Return the (x, y) coordinate for the center point of the cell that contains the specified text.  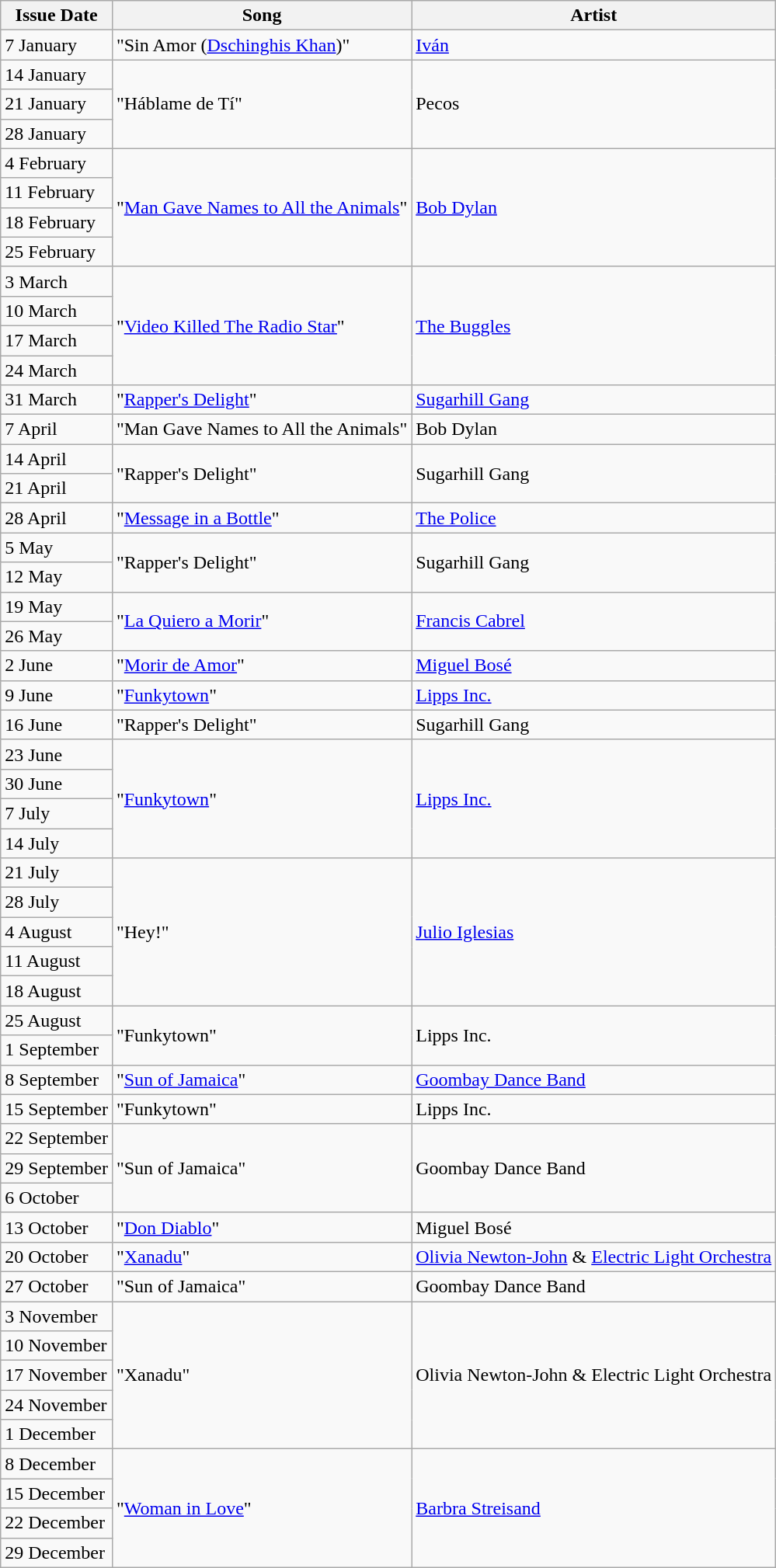
Pecos (593, 104)
9 June (57, 695)
The Buggles (593, 325)
30 June (57, 784)
25 August (57, 1020)
29 December (57, 1552)
14 January (57, 75)
28 July (57, 902)
4 February (57, 163)
19 May (57, 607)
7 January (57, 45)
28 January (57, 134)
14 April (57, 459)
21 January (57, 104)
24 November (57, 1405)
Francis Cabrel (593, 621)
10 November (57, 1346)
21 April (57, 488)
Julio Iglesias (593, 932)
26 May (57, 636)
14 July (57, 843)
The Police (593, 518)
22 December (57, 1523)
20 October (57, 1257)
10 March (57, 311)
24 March (57, 370)
21 July (57, 873)
"La Quiero a Morir" (261, 621)
Iván (593, 45)
13 October (57, 1227)
5 May (57, 548)
Song (261, 16)
31 March (57, 400)
"Message in a Bottle" (261, 518)
Issue Date (57, 16)
"Video Killed The Radio Star" (261, 325)
28 April (57, 518)
27 October (57, 1286)
4 August (57, 932)
"Don Diablo" (261, 1227)
1 December (57, 1434)
25 February (57, 252)
15 September (57, 1109)
"Sin Amor (Dschinghis Khan)" (261, 45)
"Háblame de Tí" (261, 104)
3 March (57, 281)
8 December (57, 1464)
"Morir de Amor" (261, 666)
2 June (57, 666)
8 September (57, 1080)
1 September (57, 1050)
7 April (57, 429)
11 August (57, 961)
22 September (57, 1139)
7 July (57, 813)
18 August (57, 991)
16 June (57, 725)
29 September (57, 1168)
18 February (57, 222)
23 June (57, 754)
"Woman in Love" (261, 1508)
"Hey!" (261, 932)
15 December (57, 1493)
17 March (57, 340)
3 November (57, 1316)
Barbra Streisand (593, 1508)
Artist (593, 16)
17 November (57, 1375)
12 May (57, 577)
6 October (57, 1198)
11 February (57, 193)
